Output the (x, y) coordinate of the center of the cell containing the given text.  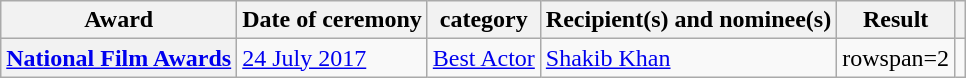
Result (896, 20)
National Film Awards (119, 58)
Recipient(s) and nominee(s) (688, 20)
Best Actor (484, 58)
Shakib Khan (688, 58)
24 July 2017 (332, 58)
Date of ceremony (332, 20)
category (484, 20)
Award (119, 20)
rowspan=2 (896, 58)
